Scan for the cell matching the given text and deliver its [x, y] coordinate at center. 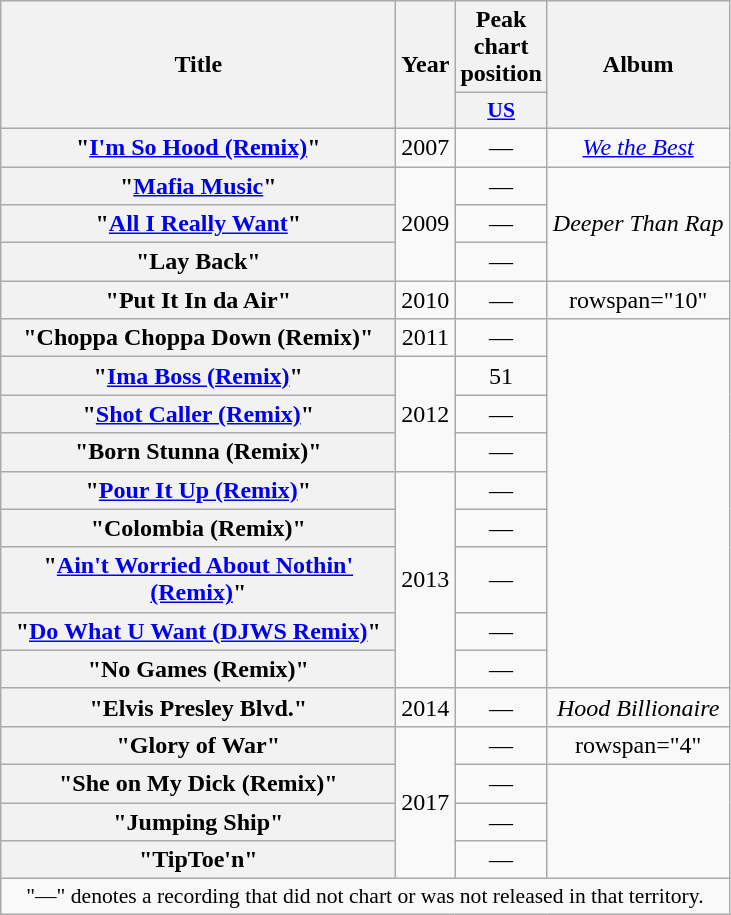
Album [638, 65]
2014 [426, 707]
2011 [426, 338]
"Pour It Up (Remix)" [198, 490]
rowspan="10" [638, 300]
2009 [426, 223]
Year [426, 65]
"Jumping Ship" [198, 821]
"Do What U Want (DJWS Remix)" [198, 631]
"Colombia (Remix)" [198, 528]
"Mafia Music" [198, 185]
"Lay Back" [198, 262]
2012 [426, 414]
"Put It In da Air" [198, 300]
"She on My Dick (Remix)" [198, 783]
Title [198, 65]
Peak chart position [501, 47]
51 [501, 376]
"Choppa Choppa Down (Remix)" [198, 338]
US [501, 111]
"All I Really Want" [198, 224]
"Born Stunna (Remix)" [198, 452]
"Ima Boss (Remix)" [198, 376]
"Ain't Worried About Nothin' (Remix)" [198, 580]
"—" denotes a recording that did not chart or was not released in that territory. [365, 897]
"Glory of War" [198, 745]
"Elvis Presley Blvd." [198, 707]
"TipToe'n" [198, 860]
"Shot Caller (Remix)" [198, 414]
2017 [426, 802]
Hood Billionaire [638, 707]
"I'm So Hood (Remix)" [198, 147]
rowspan="4" [638, 745]
We the Best [638, 147]
Deeper Than Rap [638, 223]
2007 [426, 147]
2013 [426, 580]
2010 [426, 300]
"No Games (Remix)" [198, 669]
